Return [X, Y] of the center of cell containing provided text 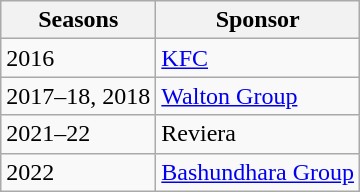
Seasons [78, 20]
2021–22 [78, 134]
Bashundhara Group [258, 172]
Walton Group [258, 96]
2016 [78, 58]
Reviera [258, 134]
2022 [78, 172]
KFC [258, 58]
Sponsor [258, 20]
2017–18, 2018 [78, 96]
